Determine the [x, y] coordinate at the center of the cell enclosing the given text.  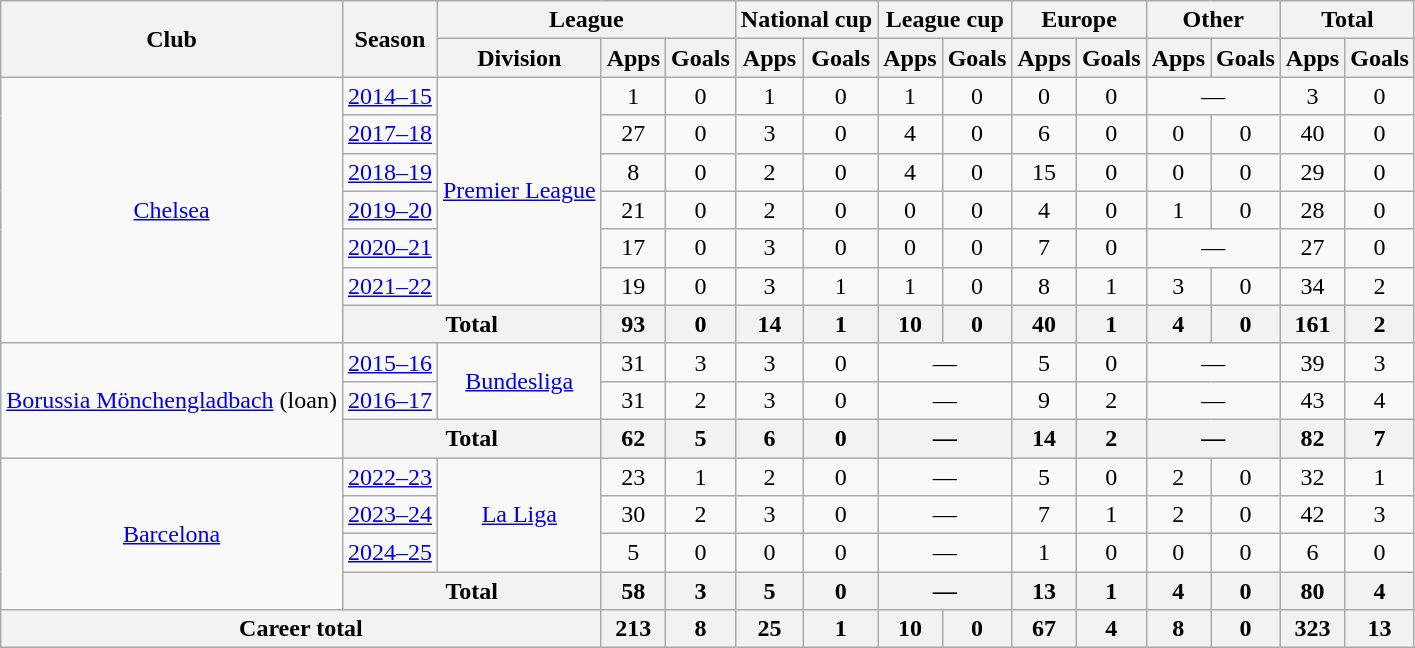
2018–19 [390, 172]
42 [1312, 515]
Division [519, 58]
32 [1312, 477]
Chelsea [172, 210]
2014–15 [390, 96]
League [586, 20]
58 [633, 591]
Career total [301, 629]
Borussia Mönchengladbach (loan) [172, 400]
2015–16 [390, 362]
2024–25 [390, 553]
15 [1044, 172]
25 [769, 629]
2022–23 [390, 477]
67 [1044, 629]
34 [1312, 286]
80 [1312, 591]
82 [1312, 438]
National cup [806, 20]
323 [1312, 629]
Other [1213, 20]
Barcelona [172, 534]
2016–17 [390, 400]
2021–22 [390, 286]
La Liga [519, 515]
Europe [1079, 20]
30 [633, 515]
43 [1312, 400]
21 [633, 210]
2020–21 [390, 248]
161 [1312, 324]
28 [1312, 210]
93 [633, 324]
2017–18 [390, 134]
29 [1312, 172]
League cup [945, 20]
9 [1044, 400]
213 [633, 629]
Season [390, 39]
2023–24 [390, 515]
Premier League [519, 191]
19 [633, 286]
17 [633, 248]
23 [633, 477]
Bundesliga [519, 381]
Club [172, 39]
39 [1312, 362]
2019–20 [390, 210]
62 [633, 438]
